Provide the (x, y) coordinate of the cell's center where the given text is located.  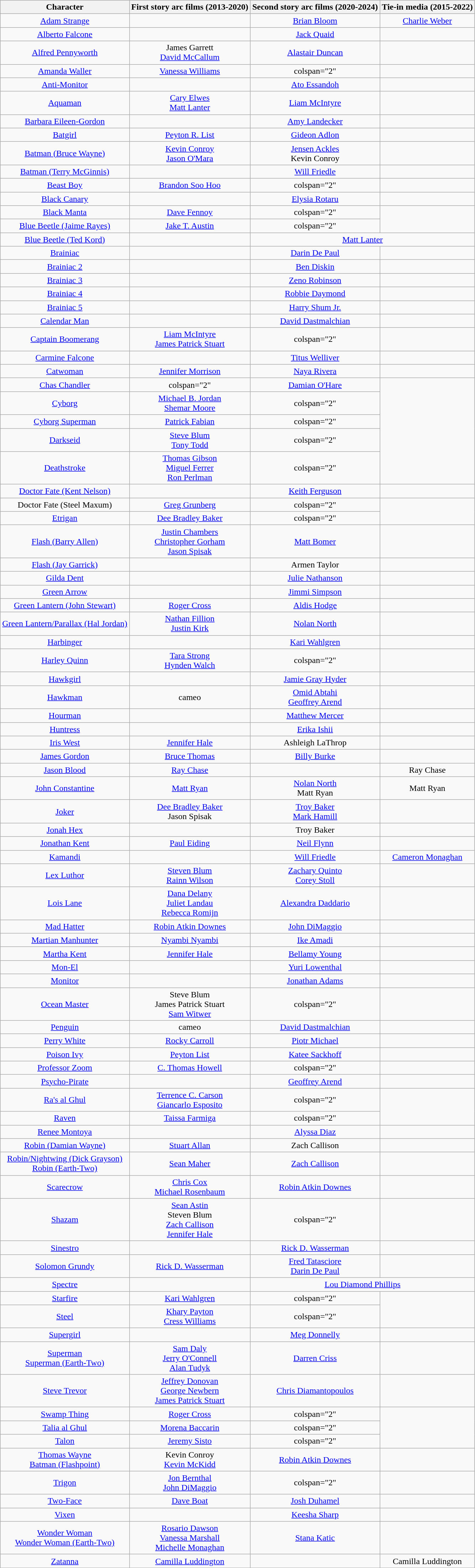
Shazam (65, 1220)
Thomas GibsonMiguel FerrerRon Perlman (190, 468)
Robin (Damian Wayne) (65, 1145)
Steve BlumJames Patrick StuartSam Witwer (190, 1004)
Matt Lanter (362, 240)
Peyton R. List (190, 135)
SupermanSuperman (Earth-Two) (65, 1358)
Blue Beetle (Jaime Rayes) (65, 226)
Darkseid (65, 440)
Elysia Rotaru (315, 199)
Damian O'Hare (315, 385)
Solomon Grundy (65, 1266)
Bruce Thomas (190, 756)
Brainiac 2 (65, 267)
Sinestro (65, 1248)
Jason Blood (65, 770)
Geoffrey Arend (315, 1081)
Nolan North (315, 624)
Aquaman (65, 103)
Vanessa Williams (190, 71)
Liam McIntyre (315, 103)
Matthew Mercer (315, 715)
Jonathan Kent (65, 843)
Second story arc films (2020-2024) (315, 7)
Ato Essandoh (315, 84)
Aldis Hodge (315, 605)
Justin ChambersChristopher GorhamJason Spisak (190, 541)
Nolan NorthMatt Ryan (315, 788)
Cary ElwesMatt Lanter (190, 103)
Neil Flynn (315, 843)
Talia al Ghul (65, 1428)
Amanda Waller (65, 71)
Mon-El (65, 967)
Anti-Monitor (65, 84)
Poison Ivy (65, 1054)
Doctor Fate (Kent Nelson) (65, 491)
Brainiac 5 (65, 307)
Taissa Farmiga (190, 1118)
Harbinger (65, 642)
Dana DelanyJuliet LandauRebecca Romijn (190, 903)
Cyborg Superman (65, 421)
Harley Quinn (65, 660)
Jensen AcklesKevin Conroy (315, 153)
Jimmi Simpson (315, 592)
Jeffrey DonovanGeorge NewbernJames Patrick Stuart (190, 1391)
Black Manta (65, 212)
Zachary QuintoCorey Stoll (315, 875)
Paul Eiding (190, 843)
Mad Hatter (65, 926)
Doctor Fate (Steel Maxum) (65, 505)
Steve Trevor (65, 1391)
Green Lantern (John Stewart) (65, 605)
Matt Bomer (315, 541)
Dee Bradley Baker (190, 518)
Lex Luthor (65, 875)
Batgirl (65, 135)
Blue Beetle (Ted Kord) (65, 240)
Thomas WayneBatman (Flashpoint) (65, 1459)
Jake T. Austin (190, 226)
Darren Criss (315, 1358)
Sean AstinSteven BlumZach CallisonJennifer Hale (190, 1220)
Titus Welliver (315, 358)
Jennifer Morrison (190, 371)
Patrick Fabian (190, 421)
Nathan FillionJustin Kirk (190, 624)
Troy BakerMark Hamill (315, 811)
Tie-in media (2015-2022) (427, 7)
John DiMaggio (315, 926)
Ike Amadi (315, 940)
Darin De Paul (315, 253)
Batman (Bruce Wayne) (65, 153)
Khary PaytonCress Williams (190, 1317)
Martian Manhunter (65, 940)
Sam DalyJerry O'ConnellAlan Tudyk (190, 1358)
Jonah Hex (65, 830)
Chris Diamantopoulos (315, 1391)
First story arc films (2013-2020) (190, 7)
Nyambi Nyambi (190, 940)
Green Arrow (65, 592)
Talon (65, 1441)
Catwoman (65, 371)
Meg Donnelly (315, 1335)
Barbara Eileen-Gordon (65, 121)
Fred TatascioreDarin De Paul (315, 1266)
Gideon Adlon (315, 135)
Etrigan (65, 518)
Alberto Falcone (65, 34)
Adam Strange (65, 21)
Monitor (65, 981)
Batman (Terry McGinnis) (65, 171)
Swamp Thing (65, 1414)
Ocean Master (65, 1004)
Dave Boat (190, 1501)
Spectre (65, 1284)
Cameron Monaghan (427, 857)
Martha Kent (65, 953)
Joker (65, 811)
Penguin (65, 1027)
Jamie Gray Hyder (315, 679)
Ben Diskin (315, 267)
Omid AbtahiGeoffrey Arend (315, 697)
Jonathan Adams (315, 981)
Scarecrow (65, 1187)
Michael B. JordanShemar Moore (190, 403)
Brainiac 3 (65, 280)
Morena Baccarin (190, 1428)
Beast Boy (65, 185)
Julie Nathanson (315, 578)
Green Lantern/Parallax (Hal Jordan) (65, 624)
Character (65, 7)
Kevin ConroyKevin McKidd (190, 1459)
Naya Rivera (315, 371)
Huntress (65, 729)
Calendar Man (65, 321)
Rocky Carroll (190, 1041)
Zatanna (65, 1561)
Brandon Soo Hoo (190, 185)
Steel (65, 1317)
Gilda Dent (65, 578)
Liam McIntyreJames Patrick Stuart (190, 339)
Billy Burke (315, 756)
Yuri Lowenthal (315, 967)
Stuart Allan (190, 1145)
Supergirl (65, 1335)
Alyssa Diaz (315, 1132)
Brian Bloom (315, 21)
Dee Bradley BakerJason Spisak (190, 811)
Erika Ishii (315, 729)
Terrence C. CarsonGiancarlo Esposito (190, 1100)
Lois Lane (65, 903)
Professor Zoom (65, 1068)
Captain Boomerang (65, 339)
Psycho-Pirate (65, 1081)
Steve BlumTony Todd (190, 440)
Josh Duhamel (315, 1501)
Keith Ferguson (315, 491)
Tara StrongHynden Walch (190, 660)
Raven (65, 1118)
Jon BernthalJohn DiMaggio (190, 1483)
Jeremy Sisto (190, 1441)
Keesha Sharp (315, 1515)
Greg Grunberg (190, 505)
Robbie Daymond (315, 294)
Starfire (65, 1298)
Alfred Pennyworth (65, 53)
Robin/Nightwing (Dick Grayson)Robin (Earth-Two) (65, 1163)
Katee Sackhoff (315, 1054)
Brainiac (65, 253)
Steven BlumRainn Wilson (190, 875)
Bellamy Young (315, 953)
Amy Landecker (315, 121)
Black Canary (65, 199)
Two-Face (65, 1501)
Flash (Jay Garrick) (65, 565)
Cyborg (65, 403)
Renee Montoya (65, 1132)
Ra's al Ghul (65, 1100)
Peyton List (190, 1054)
Dave Fennoy (190, 212)
Lou Diamond Phillips (362, 1284)
Vixen (65, 1515)
Zeno Robinson (315, 280)
Hawkgirl (65, 679)
Brainiac 4 (65, 294)
C. Thomas Howell (190, 1068)
Troy Baker (315, 830)
Wonder WomanWonder Woman (Earth-Two) (65, 1538)
Kamandi (65, 857)
Hawkman (65, 697)
Armen Taylor (315, 565)
Alexandra Daddario (315, 903)
James Gordon (65, 756)
Flash (Barry Allen) (65, 541)
Ashleigh LaThrop (315, 743)
Harry Shum Jr. (315, 307)
Rosario DawsonVanessa MarshallMichelle Monaghan (190, 1538)
Alastair Duncan (315, 53)
Kevin ConroyJason O'Mara (190, 153)
Iris West (65, 743)
Chris CoxMichael Rosenbaum (190, 1187)
Hourman (65, 715)
Perry White (65, 1041)
Jack Quaid (315, 34)
Chas Chandler (65, 385)
Carmine Falcone (65, 358)
Trigon (65, 1483)
Deathstroke (65, 468)
John Constantine (65, 788)
Piotr Michael (315, 1041)
James GarrettDavid McCallum (190, 53)
Sean Maher (190, 1163)
Stana Katic (315, 1538)
Charlie Weber (427, 21)
